Extract the (X, Y) coordinate from the center of the cell holding the provided text.  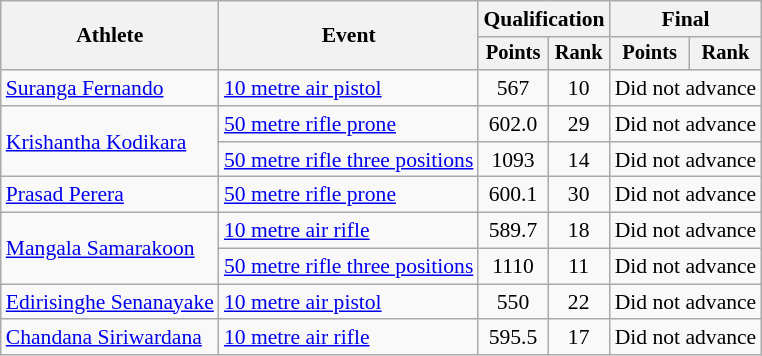
Event (349, 36)
18 (579, 231)
602.0 (512, 124)
Qualification (544, 19)
22 (579, 302)
1093 (512, 160)
Mangala Samarakoon (110, 248)
600.1 (512, 195)
Chandana Siriwardana (110, 338)
567 (512, 88)
14 (579, 160)
550 (512, 302)
Prasad Perera (110, 195)
589.7 (512, 231)
Athlete (110, 36)
1110 (512, 267)
Suranga Fernando (110, 88)
Krishantha Kodikara (110, 142)
17 (579, 338)
11 (579, 267)
10 (579, 88)
29 (579, 124)
30 (579, 195)
Edirisinghe Senanayake (110, 302)
595.5 (512, 338)
Final (686, 19)
